Return (x, y) of the center of cell containing provided text 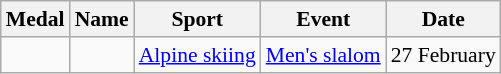
Medal (36, 19)
Alpine skiing (198, 55)
Sport (198, 19)
Event (324, 19)
Men's slalom (324, 55)
Date (444, 19)
Name (102, 19)
27 February (444, 55)
